For the text-containing cell, return its midpoint in [x, y] coordinate format. 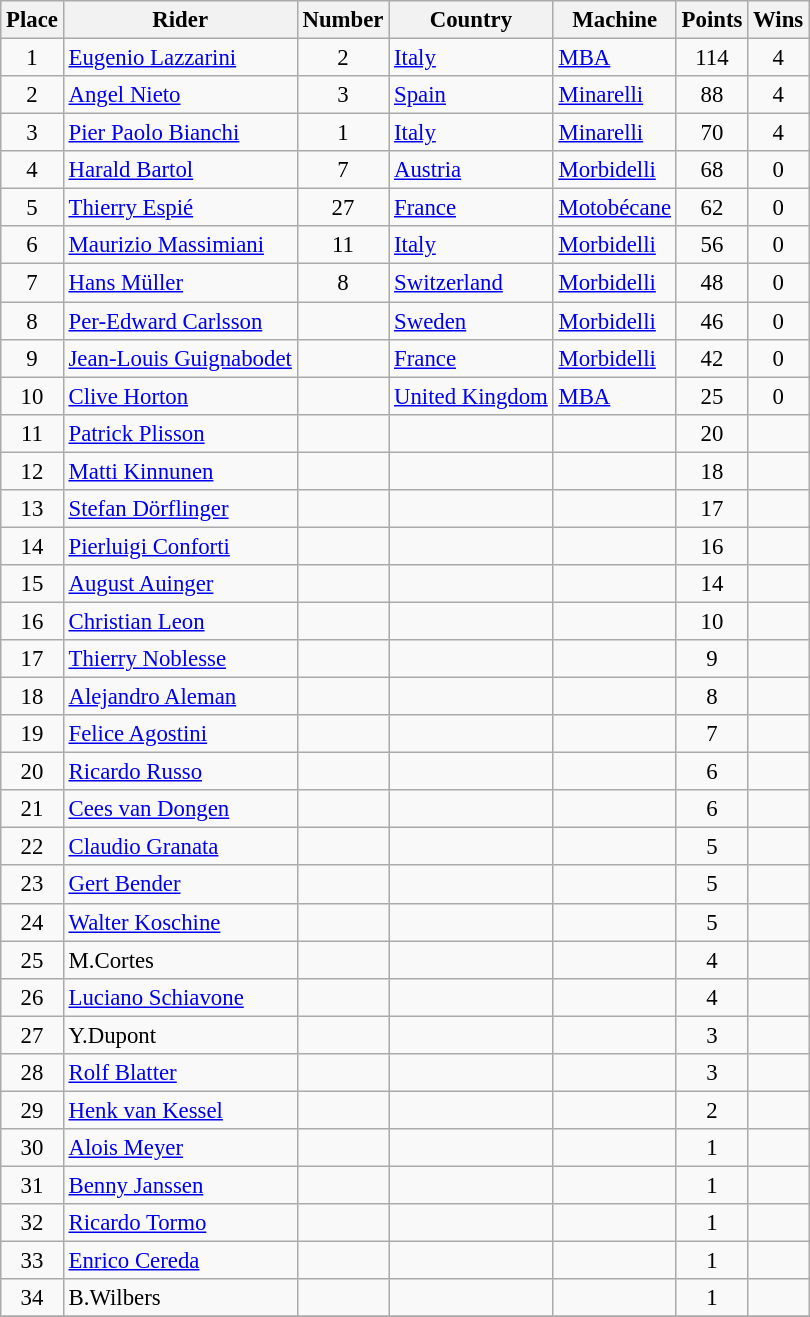
48 [712, 283]
Clive Horton [180, 396]
42 [712, 358]
29 [32, 1110]
Alejandro Aleman [180, 697]
Ricardo Russo [180, 772]
Gert Bender [180, 885]
70 [712, 133]
Jean-Louis Guignabodet [180, 358]
August Auinger [180, 584]
62 [712, 208]
Harald Bartol [180, 170]
Rolf Blatter [180, 1073]
21 [32, 809]
28 [32, 1073]
United Kingdom [471, 396]
Luciano Schiavone [180, 997]
31 [32, 1185]
Patrick Plisson [180, 433]
Pierluigi Conforti [180, 546]
Pier Paolo Bianchi [180, 133]
Benny Janssen [180, 1185]
Cees van Dongen [180, 809]
Motobécane [614, 208]
Hans Müller [180, 283]
24 [32, 922]
15 [32, 584]
34 [32, 1298]
Stefan Dörflinger [180, 509]
22 [32, 847]
13 [32, 509]
19 [32, 734]
Points [712, 20]
56 [712, 245]
Number [343, 20]
33 [32, 1261]
Rider [180, 20]
Country [471, 20]
B.Wilbers [180, 1298]
68 [712, 170]
Enrico Cereda [180, 1261]
Maurizio Massimiani [180, 245]
114 [712, 58]
Walter Koschine [180, 922]
Henk van Kessel [180, 1110]
Thierry Noblesse [180, 659]
Sweden [471, 321]
Switzerland [471, 283]
12 [32, 471]
Claudio Granata [180, 847]
26 [32, 997]
Machine [614, 20]
23 [32, 885]
32 [32, 1223]
46 [712, 321]
Eugenio Lazzarini [180, 58]
Matti Kinnunen [180, 471]
Ricardo Tormo [180, 1223]
Christian Leon [180, 621]
Thierry Espié [180, 208]
Spain [471, 95]
Wins [778, 20]
Place [32, 20]
30 [32, 1148]
Alois Meyer [180, 1148]
Per-Edward Carlsson [180, 321]
Angel Nieto [180, 95]
Austria [471, 170]
Felice Agostini [180, 734]
Y.Dupont [180, 1035]
88 [712, 95]
M.Cortes [180, 960]
